Scan for the cell matching the given text and deliver its (X, Y) coordinate at center. 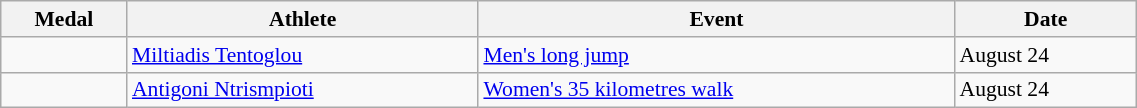
Women's 35 kilometres walk (716, 90)
Antigoni Ntrismpioti (302, 90)
Men's long jump (716, 55)
Event (716, 19)
Date (1046, 19)
Medal (64, 19)
Miltiadis Tentoglou (302, 55)
Athlete (302, 19)
